Scan for the cell matching the given text and deliver its (x, y) coordinate at center. 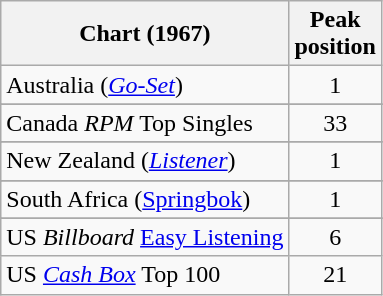
Australia (Go-Set) (145, 85)
6 (335, 237)
New Zealand (Listener) (145, 161)
Canada RPM Top Singles (145, 123)
Peakposition (335, 34)
US Billboard Easy Listening (145, 237)
21 (335, 275)
33 (335, 123)
South Africa (Springbok) (145, 199)
Chart (1967) (145, 34)
US Cash Box Top 100 (145, 275)
